Determine the (x, y) coordinate at the center of the cell enclosing the given text.  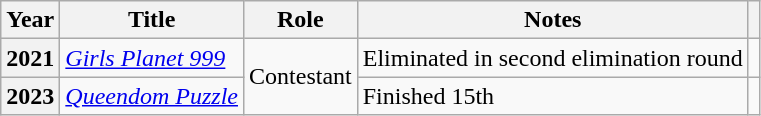
Girls Planet 999 (152, 58)
Title (152, 20)
Year (30, 20)
2021 (30, 58)
Notes (552, 20)
Eliminated in second elimination round (552, 58)
Queendom Puzzle (152, 96)
2023 (30, 96)
Role (301, 20)
Contestant (301, 77)
Finished 15th (552, 96)
